From the cell containing the given text, extract its center point as (x, y) coordinate. 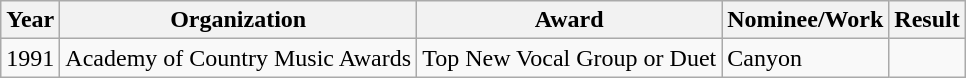
Nominee/Work (806, 20)
Award (570, 20)
1991 (30, 58)
Result (927, 20)
Top New Vocal Group or Duet (570, 58)
Organization (238, 20)
Year (30, 20)
Canyon (806, 58)
Academy of Country Music Awards (238, 58)
